Provide the (x, y) coordinate of the cell's center where the given text is located.  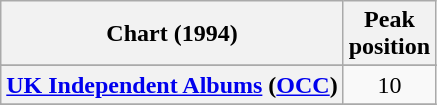
UK Independent Albums (OCC) (172, 85)
Peakposition (389, 34)
10 (389, 85)
Chart (1994) (172, 34)
